Return the (X, Y) coordinate for the center point of the cell that contains the specified text.  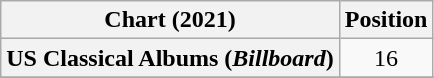
16 (386, 58)
US Classical Albums (Billboard) (170, 58)
Chart (2021) (170, 20)
Position (386, 20)
